From the cell containing the given text, extract its center point as (X, Y) coordinate. 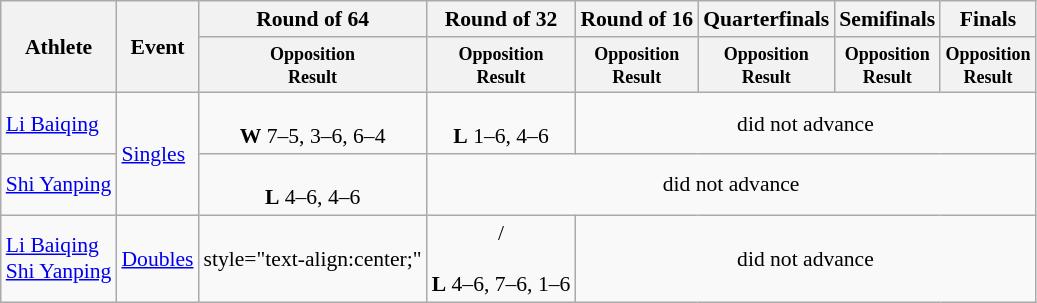
Round of 16 (636, 19)
Round of 32 (502, 19)
Semifinals (887, 19)
Shi Yanping (59, 184)
/ L 4–6, 7–6, 1–6 (502, 258)
Quarterfinals (766, 19)
L 4–6, 4–6 (313, 184)
Li Baiqing Shi Yanping (59, 258)
W 7–5, 3–6, 6–4 (313, 124)
Doubles (157, 258)
L 1–6, 4–6 (502, 124)
Athlete (59, 47)
style="text-align:center;" (313, 258)
Singles (157, 154)
Event (157, 47)
Round of 64 (313, 19)
Finals (988, 19)
Li Baiqing (59, 124)
